Return (x, y) of the center of cell containing provided text 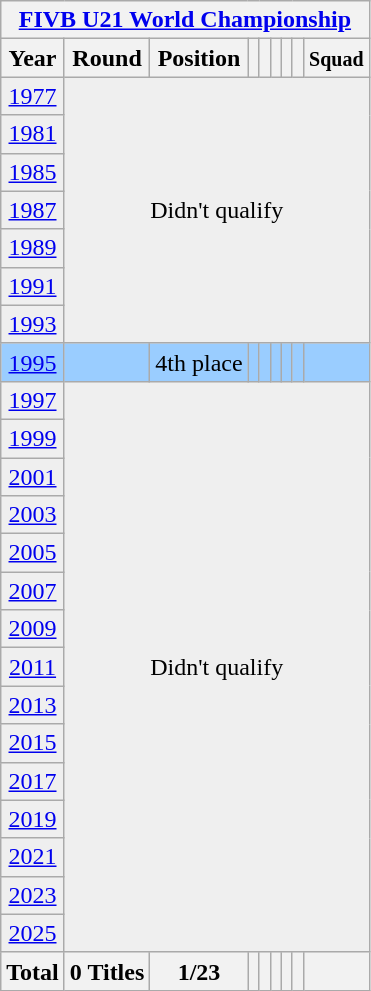
Squad (336, 58)
2017 (33, 781)
1985 (33, 172)
Round (107, 58)
2007 (33, 591)
1997 (33, 400)
2001 (33, 477)
1987 (33, 210)
0 Titles (107, 971)
1977 (33, 96)
2023 (33, 895)
2005 (33, 553)
1999 (33, 438)
1995 (33, 362)
4th place (199, 362)
Total (33, 971)
2025 (33, 933)
Position (199, 58)
1981 (33, 134)
2011 (33, 667)
2013 (33, 705)
Year (33, 58)
1993 (33, 324)
2003 (33, 515)
2021 (33, 857)
FIVB U21 World Championship (185, 20)
1989 (33, 248)
2019 (33, 819)
2009 (33, 629)
1991 (33, 286)
1/23 (199, 971)
2015 (33, 743)
